Search for the cell housing the specified text and yield its [x, y] center coordinate. 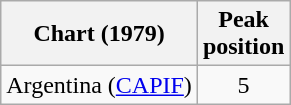
Peak position [243, 34]
5 [243, 85]
Argentina (CAPIF) [100, 85]
Chart (1979) [100, 34]
